Determine the (x, y) coordinate at the center of the cell enclosing the given text.  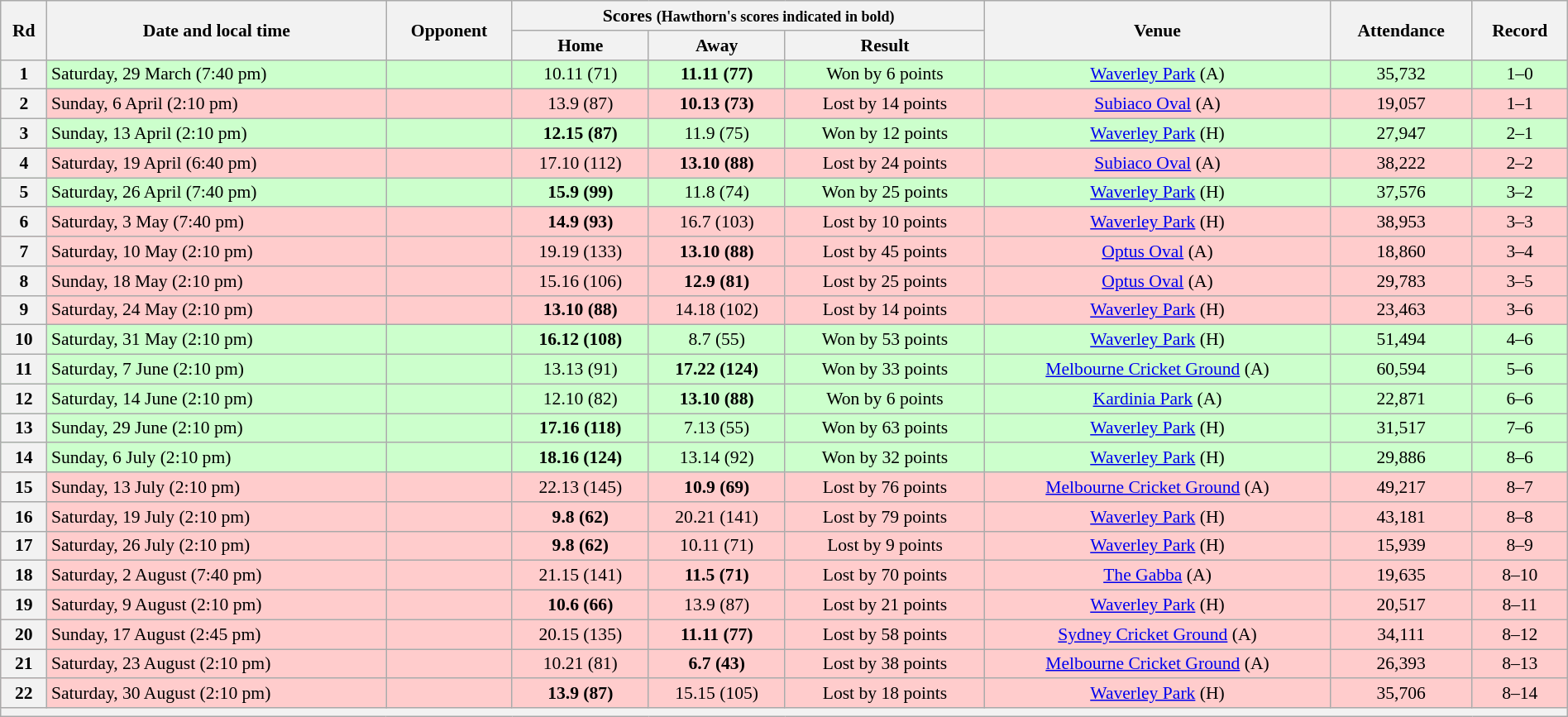
Saturday, 19 April (6:40 pm) (217, 163)
Saturday, 7 June (2:10 pm) (217, 370)
Scores (Hawthorn's scores indicated in bold) (748, 16)
Won by 12 points (885, 134)
Sunday, 18 May (2:10 pm) (217, 281)
19,057 (1401, 104)
20.21 (141) (716, 517)
7.13 (55) (716, 428)
Record (1520, 30)
Won by 33 points (885, 370)
Lost by 25 points (885, 281)
26,393 (1401, 664)
Away (716, 45)
Saturday, 9 August (2:10 pm) (217, 605)
8–13 (1520, 664)
8–6 (1520, 458)
The Gabba (A) (1158, 576)
15.15 (105) (716, 694)
4–6 (1520, 340)
Saturday, 29 March (7:40 pm) (217, 74)
16 (24, 517)
60,594 (1401, 370)
Venue (1158, 30)
17.10 (112) (581, 163)
Sunday, 13 April (2:10 pm) (217, 134)
Opponent (450, 30)
22.13 (145) (581, 487)
Kardinia Park (A) (1158, 399)
11.5 (71) (716, 576)
17.16 (118) (581, 428)
Lost by 45 points (885, 251)
Lost by 38 points (885, 664)
43,181 (1401, 517)
Sunday, 17 August (2:45 pm) (217, 634)
Sunday, 13 July (2:10 pm) (217, 487)
51,494 (1401, 340)
14 (24, 458)
20,517 (1401, 605)
Sydney Cricket Ground (A) (1158, 634)
16.12 (108) (581, 340)
11 (24, 370)
8–8 (1520, 517)
19,635 (1401, 576)
8–10 (1520, 576)
8 (24, 281)
Won by 63 points (885, 428)
9 (24, 310)
8–11 (1520, 605)
Lost by 18 points (885, 694)
31,517 (1401, 428)
12 (24, 399)
2 (24, 104)
35,732 (1401, 74)
3 (24, 134)
10 (24, 340)
12.15 (87) (581, 134)
Saturday, 14 June (2:10 pm) (217, 399)
Rd (24, 30)
Sunday, 6 April (2:10 pm) (217, 104)
6–6 (1520, 399)
11.8 (74) (716, 193)
18.16 (124) (581, 458)
Lost by 58 points (885, 634)
Saturday, 24 May (2:10 pm) (217, 310)
10.9 (69) (716, 487)
21 (24, 664)
21.15 (141) (581, 576)
Won by 32 points (885, 458)
6 (24, 222)
34,111 (1401, 634)
13.13 (91) (581, 370)
Date and local time (217, 30)
Lost by 70 points (885, 576)
7–6 (1520, 428)
7 (24, 251)
10.13 (73) (716, 104)
Saturday, 30 August (2:10 pm) (217, 694)
14.9 (93) (581, 222)
Saturday, 26 April (7:40 pm) (217, 193)
Lost by 24 points (885, 163)
20.15 (135) (581, 634)
35,706 (1401, 694)
19.19 (133) (581, 251)
13 (24, 428)
1 (24, 74)
27,947 (1401, 134)
17 (24, 546)
12.9 (81) (716, 281)
Saturday, 19 July (2:10 pm) (217, 517)
1–1 (1520, 104)
22,871 (1401, 399)
11.9 (75) (716, 134)
Won by 53 points (885, 340)
Saturday, 2 August (7:40 pm) (217, 576)
17.22 (124) (716, 370)
38,222 (1401, 163)
8–12 (1520, 634)
15.9 (99) (581, 193)
10.6 (66) (581, 605)
4 (24, 163)
Waverley Park (A) (1158, 74)
29,886 (1401, 458)
Sunday, 29 June (2:10 pm) (217, 428)
2–1 (1520, 134)
5–6 (1520, 370)
15,939 (1401, 546)
22 (24, 694)
8.7 (55) (716, 340)
Saturday, 31 May (2:10 pm) (217, 340)
23,463 (1401, 310)
3–4 (1520, 251)
Attendance (1401, 30)
13.14 (92) (716, 458)
Result (885, 45)
6.7 (43) (716, 664)
Saturday, 3 May (7:40 pm) (217, 222)
15.16 (106) (581, 281)
49,217 (1401, 487)
8–14 (1520, 694)
Lost by 79 points (885, 517)
38,953 (1401, 222)
3–3 (1520, 222)
12.10 (82) (581, 399)
2–2 (1520, 163)
18 (24, 576)
Saturday, 26 July (2:10 pm) (217, 546)
3–5 (1520, 281)
Lost by 10 points (885, 222)
Saturday, 23 August (2:10 pm) (217, 664)
15 (24, 487)
Home (581, 45)
37,576 (1401, 193)
8–9 (1520, 546)
Sunday, 6 July (2:10 pm) (217, 458)
Saturday, 10 May (2:10 pm) (217, 251)
20 (24, 634)
Lost by 9 points (885, 546)
Won by 25 points (885, 193)
3–2 (1520, 193)
1–0 (1520, 74)
5 (24, 193)
Lost by 76 points (885, 487)
3–6 (1520, 310)
19 (24, 605)
14.18 (102) (716, 310)
Lost by 21 points (885, 605)
8–7 (1520, 487)
16.7 (103) (716, 222)
18,860 (1401, 251)
10.21 (81) (581, 664)
29,783 (1401, 281)
